Capture the cell that displays the provided text and extract its [x, y] central coordinate. 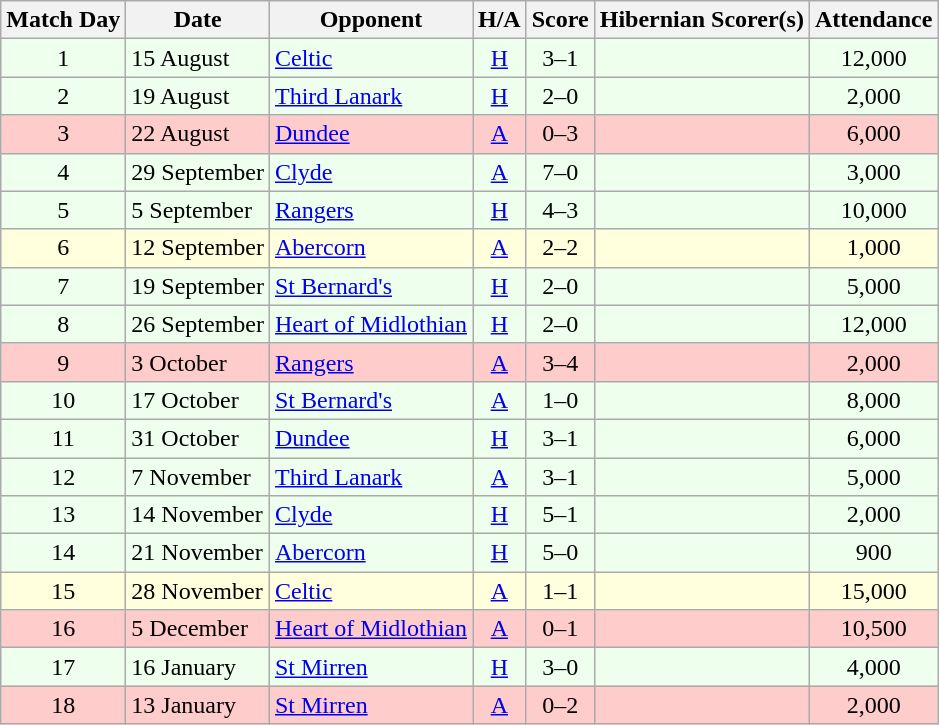
5 [64, 210]
2 [64, 96]
15,000 [873, 591]
6 [64, 248]
8 [64, 324]
3 [64, 134]
15 August [198, 58]
14 [64, 553]
0–1 [560, 629]
0–3 [560, 134]
10 [64, 400]
31 October [198, 438]
16 January [198, 667]
0–2 [560, 705]
16 [64, 629]
3–4 [560, 362]
7 [64, 286]
1–0 [560, 400]
4 [64, 172]
Attendance [873, 20]
Date [198, 20]
5 September [198, 210]
Opponent [370, 20]
17 [64, 667]
1,000 [873, 248]
10,500 [873, 629]
H/A [499, 20]
4–3 [560, 210]
12 [64, 477]
11 [64, 438]
2–2 [560, 248]
Hibernian Scorer(s) [702, 20]
1 [64, 58]
5–0 [560, 553]
12 September [198, 248]
18 [64, 705]
13 January [198, 705]
7–0 [560, 172]
19 August [198, 96]
15 [64, 591]
1–1 [560, 591]
8,000 [873, 400]
5–1 [560, 515]
9 [64, 362]
3,000 [873, 172]
10,000 [873, 210]
3 October [198, 362]
19 September [198, 286]
900 [873, 553]
29 September [198, 172]
28 November [198, 591]
7 November [198, 477]
4,000 [873, 667]
21 November [198, 553]
5 December [198, 629]
17 October [198, 400]
26 September [198, 324]
13 [64, 515]
Match Day [64, 20]
14 November [198, 515]
Score [560, 20]
3–0 [560, 667]
22 August [198, 134]
